Extract the [X, Y] coordinate from the center of the cell holding the provided text.  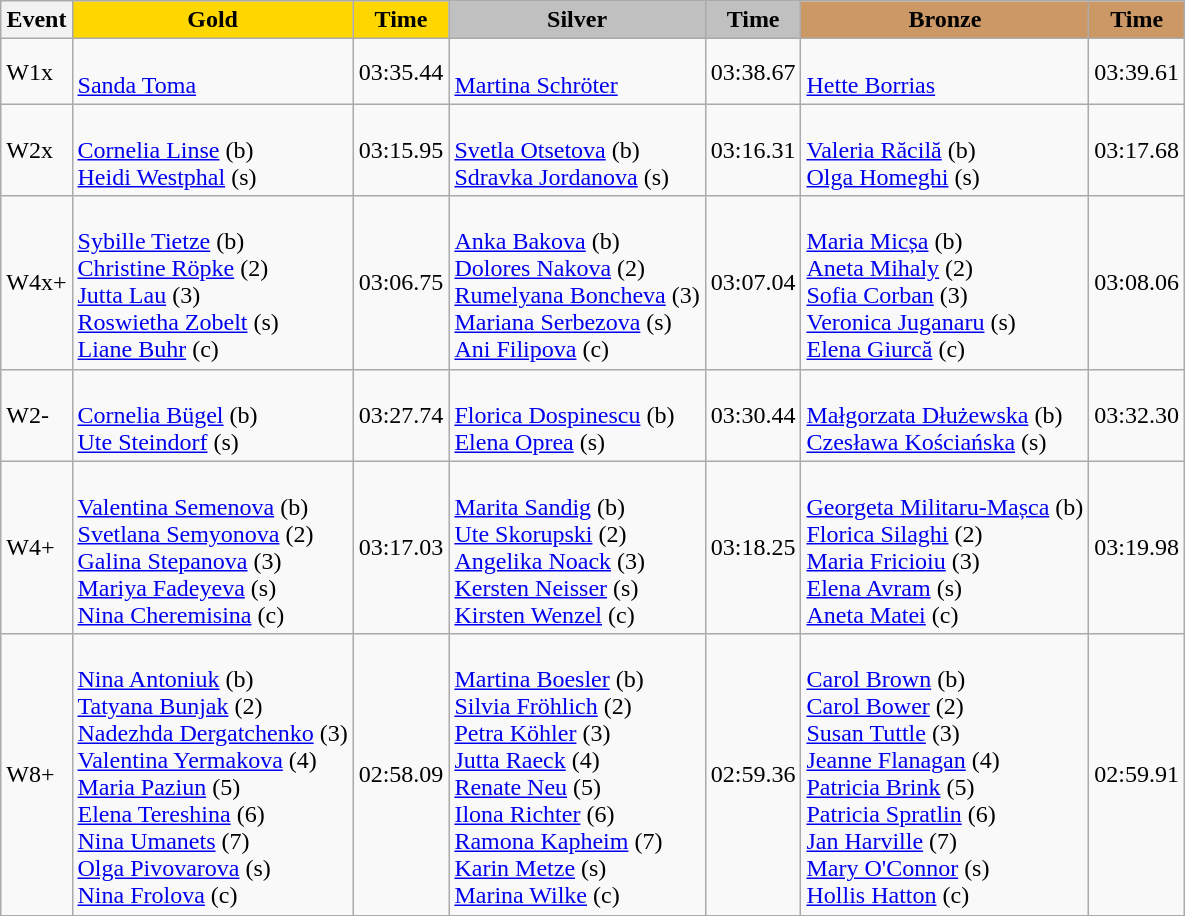
Sybille Tietze (b) Christine Röpke (2) Jutta Lau (3) Roswietha Zobelt (s) Liane Buhr (c) [212, 282]
Florica Dospinescu (b)Elena Oprea (s) [577, 415]
W4x+ [36, 282]
Martina Schröter [577, 72]
Hette Borrias [945, 72]
Silver [577, 20]
Cornelia Bügel (b)Ute Steindorf (s) [212, 415]
03:15.95 [401, 150]
Georgeta Militaru-Mașca (b)Florica Silaghi (2)Maria Fricioiu (3)Elena Avram (s)Aneta Matei (c) [945, 548]
03:19.98 [1137, 548]
Anka Bakova (b)Dolores Nakova (2)Rumelyana Boncheva (3)Mariana Serbezova (s)Ani Filipova (c) [577, 282]
W8+ [36, 774]
W1x [36, 72]
Sanda Toma [212, 72]
03:07.04 [753, 282]
Małgorzata Dłużewska (b)Czesława Kościańska (s) [945, 415]
Cornelia Linse (b)Heidi Westphal (s) [212, 150]
Martina Boesler (b)Silvia Fröhlich (2)Petra Köhler (3)Jutta Raeck (4)Renate Neu (5)Ilona Richter (6)Ramona Kapheim (7)Karin Metze (s)Marina Wilke (c) [577, 774]
03:32.30 [1137, 415]
W2x [36, 150]
Svetla Otsetova (b)Sdravka Jordanova (s) [577, 150]
02:59.36 [753, 774]
03:17.68 [1137, 150]
Valeria Răcilă (b)Olga Homeghi (s) [945, 150]
Event [36, 20]
Bronze [945, 20]
03:16.31 [753, 150]
03:35.44 [401, 72]
02:59.91 [1137, 774]
Gold [212, 20]
W4+ [36, 548]
03:27.74 [401, 415]
03:30.44 [753, 415]
03:38.67 [753, 72]
03:39.61 [1137, 72]
W2- [36, 415]
Marita Sandig (b)Ute Skorupski (2)Angelika Noack (3)Kersten Neisser (s)Kirsten Wenzel (c) [577, 548]
03:17.03 [401, 548]
03:06.75 [401, 282]
Valentina Semenova (b) Svetlana Semyonova (2) Galina Stepanova (3) Mariya Fadeyeva (s) Nina Cheremisina (c) [212, 548]
02:58.09 [401, 774]
03:08.06 [1137, 282]
Maria Micșa (b)Aneta Mihaly (2)Sofia Corban (3)Veronica Juganaru (s)Elena Giurcă (c) [945, 282]
03:18.25 [753, 548]
